Return the (X, Y) coordinate for the center point of the cell that contains the specified text.  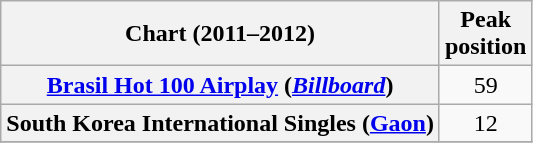
12 (485, 123)
Chart (2011–2012) (220, 34)
59 (485, 85)
South Korea International Singles (Gaon) (220, 123)
Peakposition (485, 34)
Brasil Hot 100 Airplay (Billboard) (220, 85)
